Detect which cell encompasses the target text, then output its (X, Y) center coordinate. 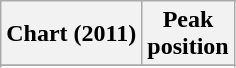
Chart (2011) (72, 34)
Peakposition (188, 34)
